Search for the cell housing the specified text and yield its [x, y] center coordinate. 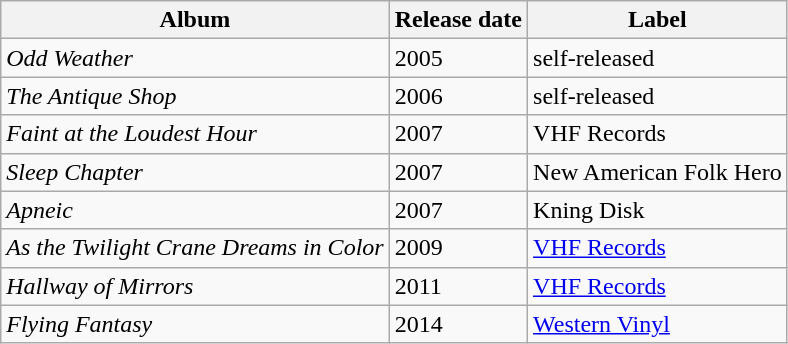
Western Vinyl [658, 324]
Kning Disk [658, 210]
Faint at the Loudest Hour [195, 134]
2009 [458, 248]
New American Folk Hero [658, 172]
Album [195, 20]
2006 [458, 96]
Label [658, 20]
As the Twilight Crane Dreams in Color [195, 248]
The Antique Shop [195, 96]
Release date [458, 20]
Odd Weather [195, 58]
2014 [458, 324]
Hallway of Mirrors [195, 286]
2011 [458, 286]
2005 [458, 58]
Apneic [195, 210]
Sleep Chapter [195, 172]
Flying Fantasy [195, 324]
